Scan for the cell matching the given text and deliver its (X, Y) coordinate at center. 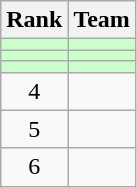
5 (34, 129)
6 (34, 167)
Team (102, 20)
Rank (34, 20)
4 (34, 91)
